Capture the cell that displays the provided text and extract its (X, Y) central coordinate. 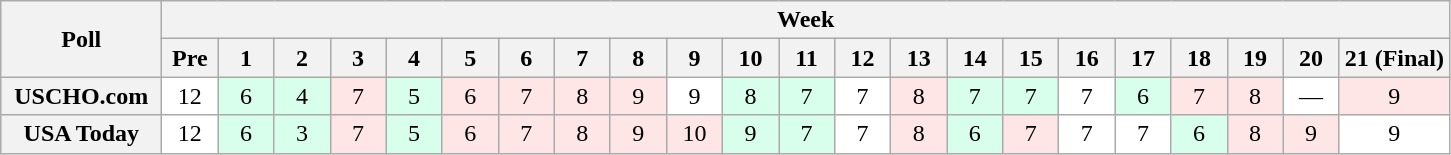
USA Today (82, 134)
16 (1087, 58)
Poll (82, 39)
20 (1311, 58)
13 (919, 58)
1 (246, 58)
Week (806, 20)
11 (806, 58)
19 (1255, 58)
15 (1031, 58)
17 (1143, 58)
— (1311, 96)
USCHO.com (82, 96)
Pre (190, 58)
21 (Final) (1394, 58)
2 (302, 58)
18 (1199, 58)
14 (975, 58)
